Find where the given text appears and provide that cell's center as (x, y) coordinate. 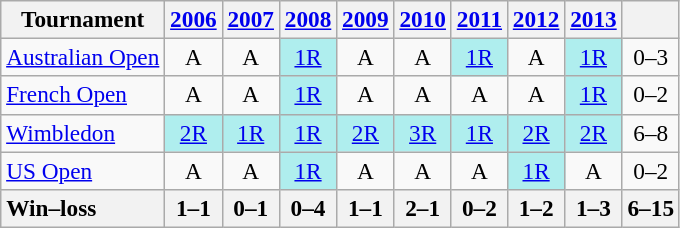
2013 (594, 19)
0–4 (308, 208)
Tournament (83, 19)
3R (422, 133)
2–1 (422, 208)
French Open (83, 95)
1–3 (594, 208)
0–1 (250, 208)
Wimbledon (83, 133)
2009 (366, 19)
1–2 (536, 208)
6–8 (650, 133)
US Open (83, 170)
Win–loss (83, 208)
2007 (250, 19)
2012 (536, 19)
2010 (422, 19)
2008 (308, 19)
2011 (479, 19)
6–15 (650, 208)
0–3 (650, 57)
Australian Open (83, 57)
2006 (194, 19)
